From the cell containing the given text, extract its center point as (x, y) coordinate. 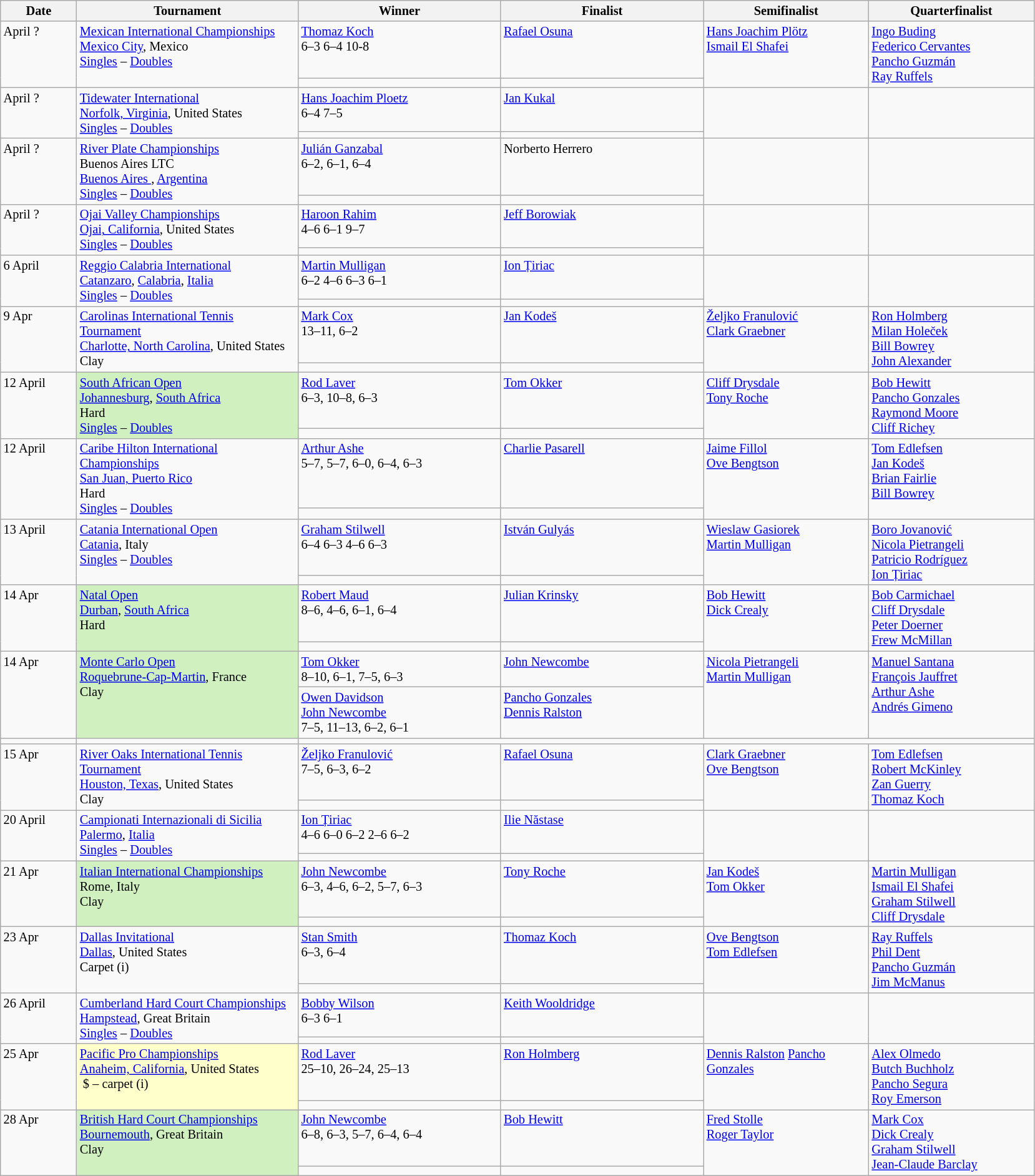
Julián Ganzabal6–2, 6–1, 6–4 (400, 166)
Mark Cox13–11, 6–2 (400, 334)
Ojai Valley Championships Ojai, California, United StatesSingles – Doubles (187, 230)
Bob Hewitt (602, 1137)
British Hard Court Championships Bournemouth, Great BritainClay (187, 1142)
Alex Olmedo Butch Buchholz Pancho Segura Roy Emerson (951, 1077)
Bob Carmichael Cliff Drysdale Peter Doerner Frew McMillan (951, 618)
Tom Okker8–10, 6–1, 7–5, 6–3 (400, 669)
Cumberland Hard Court Championships Hampstead, Great BritainSingles – Doubles (187, 1018)
Tidewater International Norfolk, Virginia, United StatesSingles – Doubles (187, 113)
Jan Kodeš Tom Okker (787, 894)
25 Apr (39, 1077)
26 April (39, 1018)
Ion Țiriac4–6 6–0 6–2 2–6 6–2 (400, 831)
River Oaks International Tennis Tournament Houston, Texas, United StatesClay (187, 777)
River Plate ChampionshipsBuenos Aires LTCBuenos Aires , ArgentinaSingles – Doubles (187, 171)
Željko Franulović Clark Graebner (787, 339)
Thomaz Koch (602, 954)
Robert Maud8–6, 4–6, 6–1, 6–4 (400, 613)
Cliff Drysdale Tony Roche (787, 405)
Jan Kukal (602, 109)
Campionati Internazionali di Sicilia Palermo, ItaliaSingles – Doubles (187, 835)
Ray Ruffels Phil Dent Pancho Guzmán Jim McManus (951, 959)
Tom Okker (602, 400)
István Gulyás (602, 547)
21 Apr (39, 894)
Pancho Gonzales Dennis Ralston (602, 712)
Ingo Buding Federico Cervantes Pancho Guzmán Ray Ruffels (951, 54)
Carolinas International Tennis Tournament Charlotte, North Carolina, United StatesClay (187, 339)
Julian Krinsky (602, 613)
Italian International Championships Rome, ItalyClay (187, 894)
Finalist (602, 11)
20 April (39, 835)
Fred Stolle Roger Taylor (787, 1142)
Ron Holmberg (602, 1072)
Semifinalist (787, 11)
6 April (39, 281)
Ove Bengtson Tom Edlefsen (787, 959)
Martin Mulligan Ismail El Shafei Graham Stilwell Cliff Drysdale (951, 894)
Jeff Borowiak (602, 226)
Hans Joachim Ploetz6–4 7–5 (400, 109)
Tournament (187, 11)
Ion Țiriac (602, 277)
13 April (39, 552)
Reggio Calabria International Catanzaro, Calabria, ItaliaSingles – Doubles (187, 281)
Stan Smith6–3, 6–4 (400, 954)
15 Apr (39, 777)
Monte Carlo Open Roquebrune-Cap-Martin, FranceClay (187, 694)
Nicola Pietrangeli Martin Mulligan (787, 694)
Boro Jovanović Nicola Pietrangeli Patricio Rodríguez Ion Țiriac (951, 552)
Mark Cox Dick Crealy Graham Stilwell Jean-Claude Barclay (951, 1142)
Pacific Pro Championships Anaheim, California, United States $ – carpet (i) (187, 1077)
Bob Hewitt Dick Crealy (787, 618)
Tom Edlefsen Jan Kodeš Brian Fairlie Bill Bowrey (951, 479)
Clark Graebner Ove Bengtson (787, 777)
Tom Edlefsen Robert McKinley Zan Guerry Thomaz Koch (951, 777)
9 Apr (39, 339)
Martin Mulligan6–2 4–6 6–3 6–1 (400, 277)
Thomaz Koch6–3 6–4 10-8 (400, 49)
Graham Stilwell6–4 6–3 4–6 6–3 (400, 547)
Winner (400, 11)
Catania International Open Catania, ItalySingles – Doubles (187, 552)
28 Apr (39, 1142)
Hans Joachim Plötz Ismail El Shafei (787, 54)
Arthur Ashe5–7, 5–7, 6–0, 6–4, 6–3 (400, 473)
Mexican International Championships Mexico City, MexicoSingles – Doubles (187, 54)
Ron Holmberg Milan Holeček Bill Bowrey John Alexander (951, 339)
Date (39, 11)
23 Apr (39, 959)
Dennis Ralston Pancho Gonzales (787, 1077)
Quarterfinalist (951, 11)
John Newcombe6–3, 4–6, 6–2, 5–7, 6–3 (400, 889)
Wieslaw Gasiorek Martin Mulligan (787, 552)
Norberto Herrero (602, 166)
Manuel Santana François Jauffret Arthur Ashe Andrés Gimeno (951, 694)
Rod Laver6–3, 10–8, 6–3 (400, 400)
Charlie Pasarell (602, 473)
Haroon Rahim4–6 6–1 9–7 (400, 226)
John Newcombe (602, 669)
South African Open Johannesburg, South AfricaHardSingles – Doubles (187, 405)
Željko Franulović7–5, 6–3, 6–2 (400, 772)
Rod Laver25–10, 26–24, 25–13 (400, 1072)
Natal Open Durban, South AfricaHard (187, 618)
Bobby Wilson6–3 6–1 (400, 1014)
Tony Roche (602, 889)
Keith Wooldridge (602, 1014)
John Newcombe6–8, 6–3, 5–7, 6–4, 6–4 (400, 1137)
Jan Kodeš (602, 334)
Dallas Invitational Dallas, United StatesCarpet (i) (187, 959)
Bob Hewitt Pancho Gonzales Raymond Moore Cliff Richey (951, 405)
Owen Davidson John Newcombe7–5, 11–13, 6–2, 6–1 (400, 712)
Jaime Fillol Ove Bengtson (787, 479)
Caribe Hilton International Championships San Juan, Puerto RicoHardSingles – Doubles (187, 479)
Ilie Năstase (602, 831)
